Return the [x, y] coordinate for the center point of the cell that contains the specified text.  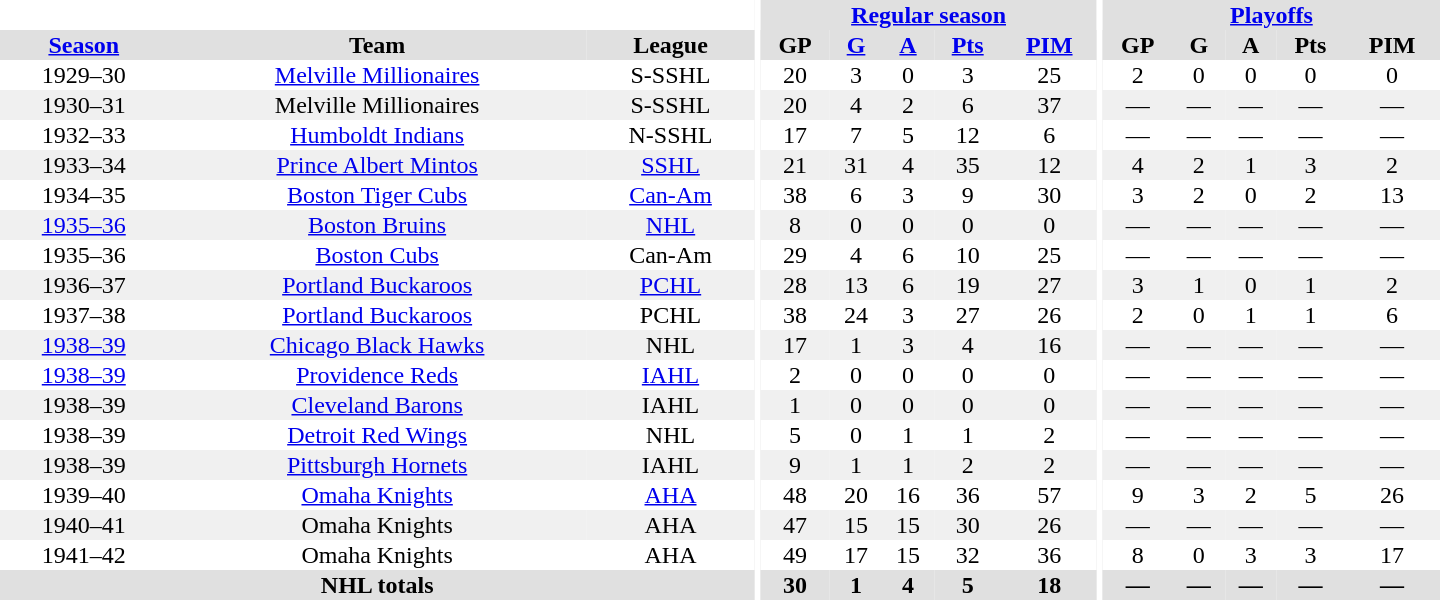
Chicago Black Hawks [378, 345]
48 [795, 495]
Pittsburgh Hornets [378, 465]
1940–41 [84, 525]
1936–37 [84, 285]
1933–34 [84, 165]
NHL totals [377, 585]
Detroit Red Wings [378, 435]
1930–31 [84, 105]
47 [795, 525]
Humboldt Indians [378, 135]
Regular season [928, 15]
37 [1049, 105]
Prince Albert Mintos [378, 165]
24 [856, 315]
1939–40 [84, 495]
1929–30 [84, 75]
1937–38 [84, 315]
7 [856, 135]
Team [378, 45]
Season [84, 45]
Playoffs [1272, 15]
Boston Tiger Cubs [378, 195]
SSHL [671, 165]
1934–35 [84, 195]
57 [1049, 495]
N-SSHL [671, 135]
Boston Cubs [378, 255]
19 [968, 285]
Cleveland Barons [378, 405]
18 [1049, 585]
1932–33 [84, 135]
28 [795, 285]
Boston Bruins [378, 225]
League [671, 45]
35 [968, 165]
31 [856, 165]
32 [968, 555]
Providence Reds [378, 375]
1941–42 [84, 555]
21 [795, 165]
49 [795, 555]
10 [968, 255]
29 [795, 255]
